Search for the cell housing the specified text and yield its [x, y] center coordinate. 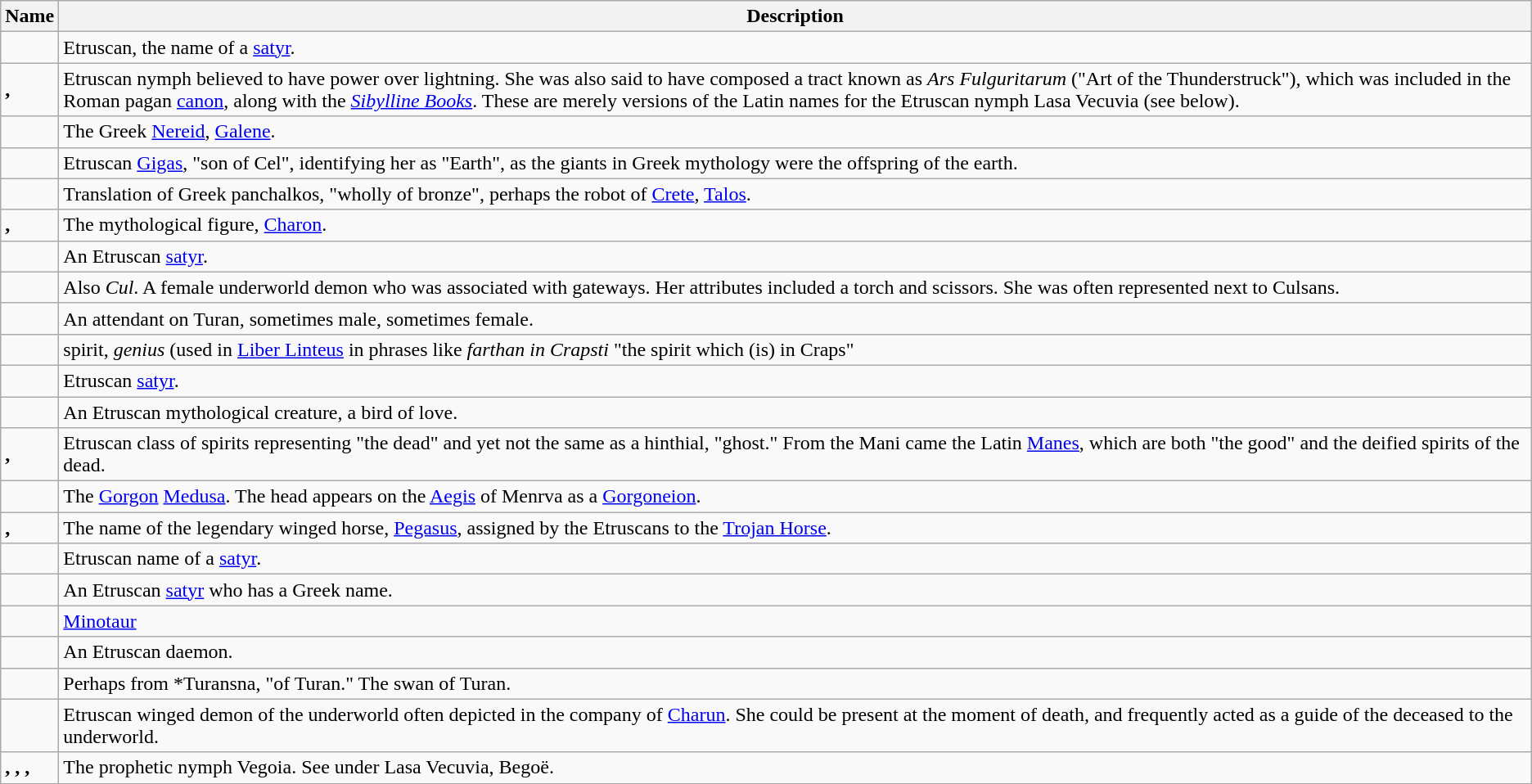
Description [795, 16]
Etruscan name of a satyr. [795, 559]
Name [29, 16]
The name of the legendary winged horse, Pegasus, assigned by the Etruscans to the Trojan Horse. [795, 528]
spirit, genius (used in Liber Linteus in phrases like farthan in Crapsti "the spirit which (is) in Craps" [795, 349]
, , , [29, 768]
Perhaps from *Turansna, "of Turan." The swan of Turan. [795, 683]
The prophetic nymph Vegoia. See under Lasa Vecuvia, Begoë. [795, 768]
The mythological figure, Charon. [795, 225]
An Etruscan satyr who has a Greek name. [795, 590]
An Etruscan satyr. [795, 256]
The Gorgon Medusa. The head appears on the Aegis of Menrva as a Gorgoneion. [795, 497]
The Greek Nereid, Galene. [795, 132]
Etruscan satyr. [795, 381]
Etruscan, the name of a satyr. [795, 47]
Translation of Greek panchalkos, "wholly of bronze", perhaps the robot of Crete, Talos. [795, 194]
An Etruscan mythological creature, a bird of love. [795, 412]
An Etruscan daemon. [795, 652]
An attendant on Turan, sometimes male, sometimes female. [795, 318]
Etruscan Gigas, "son of Cel", identifying her as "Earth", as the giants in Greek mythology were the offspring of the earth. [795, 163]
Minotaur [795, 621]
